Identify which cell holds the provided text, then report its (X, Y) central coordinate. 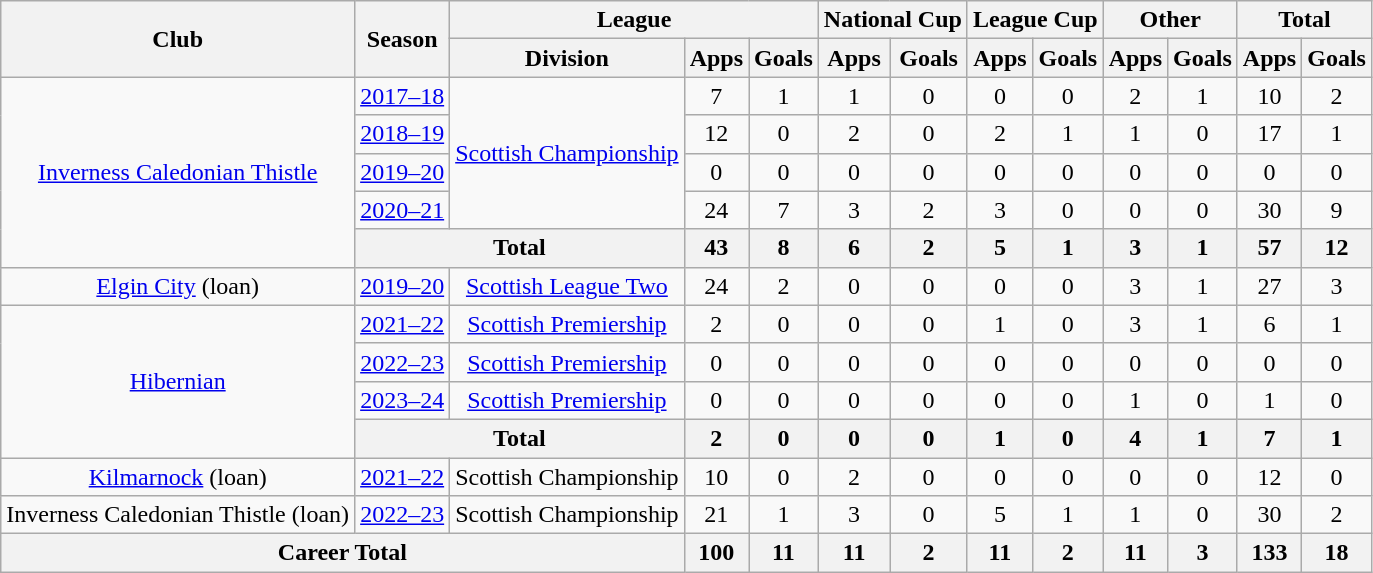
9 (1337, 210)
27 (1269, 286)
Inverness Caledonian Thistle (178, 172)
2018–19 (402, 134)
National Cup (892, 20)
2017–18 (402, 96)
17 (1269, 134)
Kilmarnock (loan) (178, 477)
Elgin City (loan) (178, 286)
57 (1269, 248)
2023–24 (402, 400)
21 (716, 515)
133 (1269, 553)
Hibernian (178, 381)
League (634, 20)
Career Total (342, 553)
Division (567, 58)
2020–21 (402, 210)
Other (1170, 20)
League Cup (1035, 20)
Scottish League Two (567, 286)
8 (784, 248)
18 (1337, 553)
Inverness Caledonian Thistle (loan) (178, 515)
100 (716, 553)
4 (1135, 438)
Club (178, 39)
43 (716, 248)
Season (402, 39)
